Find where the given text appears and provide that cell's center as (x, y) coordinate. 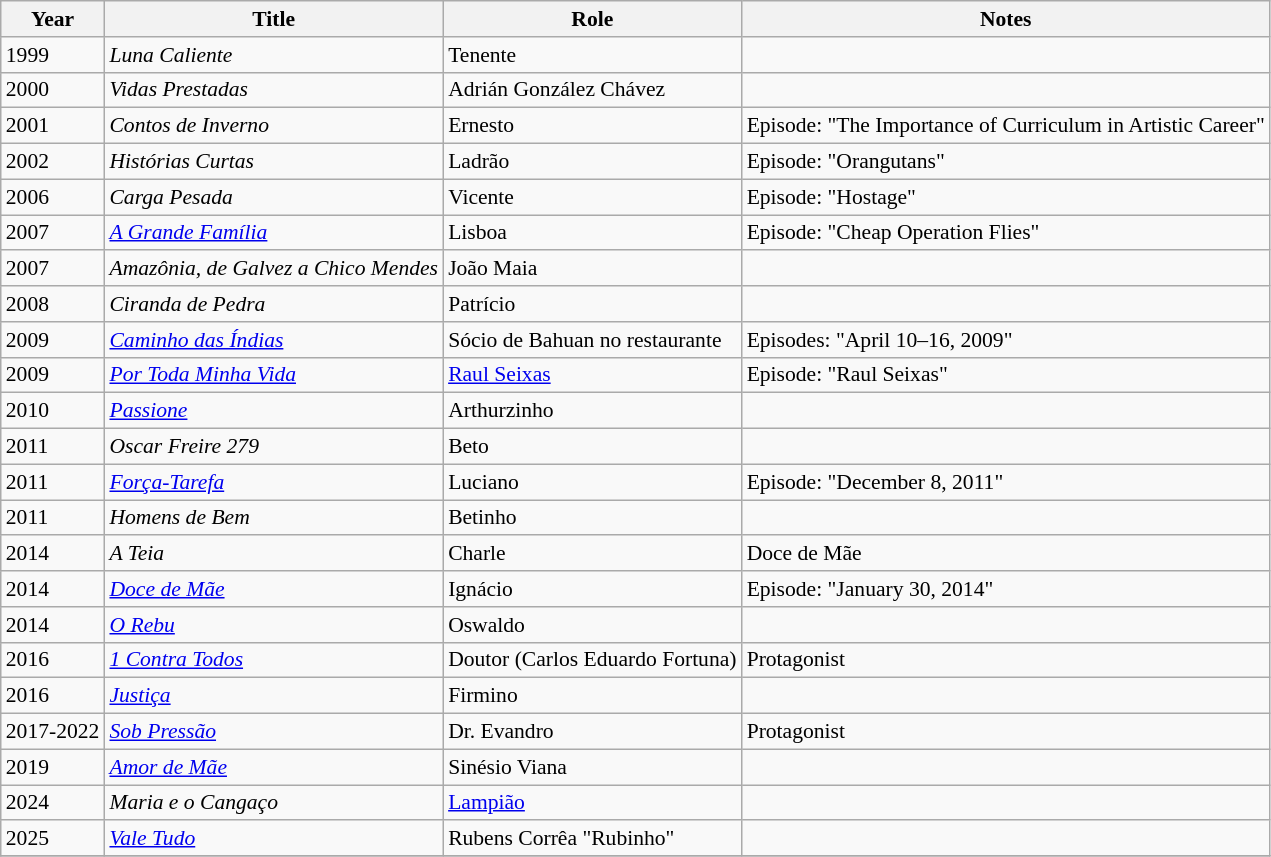
Episodes: "April 10–16, 2009" (1006, 340)
Episode: "Raul Seixas" (1006, 375)
Oscar Freire 279 (274, 447)
Title (274, 19)
2025 (53, 839)
Força-Tarefa (274, 482)
2006 (53, 197)
Episode: "December 8, 2011" (1006, 482)
A Grande Família (274, 233)
Sinésio Viana (592, 767)
A Teia (274, 554)
Patrício (592, 304)
Notes (1006, 19)
Sob Pressão (274, 732)
2010 (53, 411)
2024 (53, 803)
Adrián González Chávez (592, 90)
Year (53, 19)
Contos de Inverno (274, 126)
Amazônia, de Galvez a Chico Mendes (274, 269)
Tenente (592, 55)
Ernesto (592, 126)
2008 (53, 304)
O Rebu (274, 625)
1 Contra Todos (274, 660)
Justiça (274, 696)
Betinho (592, 518)
Amor de Mãe (274, 767)
Carga Pesada (274, 197)
Passione (274, 411)
Ciranda de Pedra (274, 304)
João Maia (592, 269)
Dr. Evandro (592, 732)
Lisboa (592, 233)
Episode: "The Importance of Curriculum in Artistic Career" (1006, 126)
1999 (53, 55)
2000 (53, 90)
Beto (592, 447)
Raul Seixas (592, 375)
Histórias Curtas (274, 162)
Ladrão (592, 162)
Homens de Bem (274, 518)
Episode: "Cheap Operation Flies" (1006, 233)
Vicente (592, 197)
Lampião (592, 803)
Luciano (592, 482)
Vale Tudo (274, 839)
Vidas Prestadas (274, 90)
Episode: "January 30, 2014" (1006, 589)
2001 (53, 126)
Ignácio (592, 589)
Firmino (592, 696)
Rubens Corrêa "Rubinho" (592, 839)
Caminho das Índias (274, 340)
Oswaldo (592, 625)
Charle (592, 554)
2002 (53, 162)
2017-2022 (53, 732)
Episode: "Hostage" (1006, 197)
Arthurzinho (592, 411)
Episode: "Orangutans" (1006, 162)
Maria e o Cangaço (274, 803)
Doutor (Carlos Eduardo Fortuna) (592, 660)
Role (592, 19)
Sócio de Bahuan no restaurante (592, 340)
2019 (53, 767)
Por Toda Minha Vida (274, 375)
Luna Caliente (274, 55)
